Locate the cell with the specified text and output its [X, Y] center coordinate. 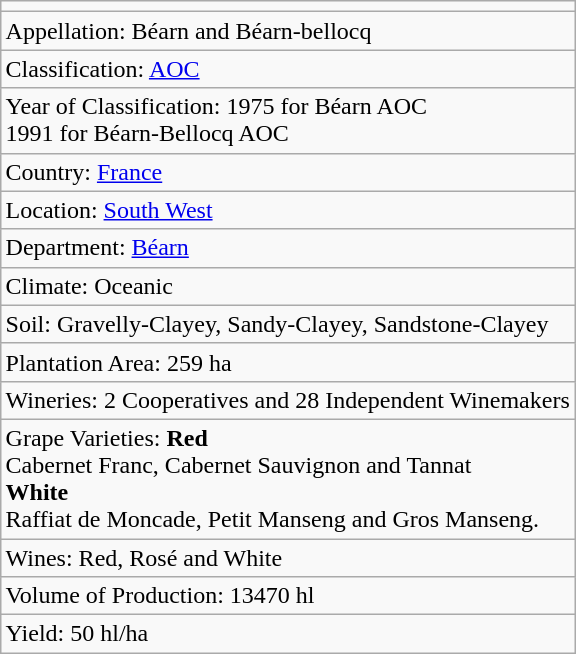
Classification: AOC [288, 69]
Wines: Red, Rosé and White [288, 557]
Wineries: 2 Cooperatives and 28 Independent Winemakers [288, 400]
Grape Varieties: RedCabernet Franc, Cabernet Sauvignon and TannatWhiteRaffiat de Moncade, Petit Manseng and Gros Manseng. [288, 478]
Volume of Production: 13470 hl [288, 596]
Climate: Oceanic [288, 286]
Country: France [288, 172]
Appellation: Béarn and Béarn-bellocq [288, 31]
Yield: 50 hl/ha [288, 634]
Department: Béarn [288, 248]
Plantation Area: 259 ha [288, 362]
Year of Classification: 1975 for Béarn AOC1991 for Béarn-Bellocq AOC [288, 120]
Soil: Gravelly-Clayey, Sandy-Clayey, Sandstone-Clayey [288, 324]
Location: South West [288, 210]
